Search for the cell housing the specified text and yield its (x, y) center coordinate. 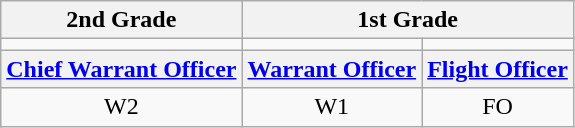
Flight Officer (498, 69)
Warrant Officer (332, 69)
Chief Warrant Officer (122, 69)
FO (498, 107)
W1 (332, 107)
W2 (122, 107)
1st Grade (408, 20)
2nd Grade (122, 20)
